Find where the given text appears and provide that cell's center as [x, y] coordinate. 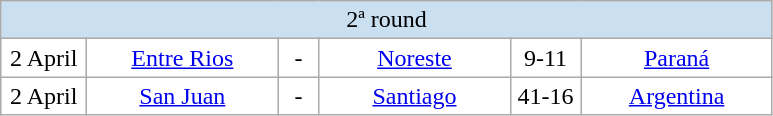
2ª round [386, 20]
Argentina [676, 96]
Entre Rios [182, 58]
Noreste [414, 58]
Paraná [676, 58]
Santiago [414, 96]
41-16 [546, 96]
San Juan [182, 96]
9-11 [546, 58]
